Search for the cell housing the specified text and yield its [x, y] center coordinate. 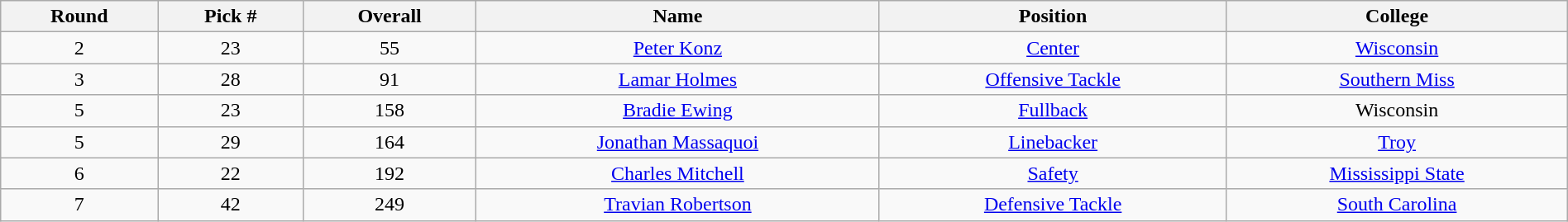
Lamar Holmes [678, 79]
158 [390, 111]
Overall [390, 17]
Mississippi State [1397, 173]
South Carolina [1397, 205]
Troy [1397, 142]
Offensive Tackle [1053, 79]
91 [390, 79]
Round [79, 17]
42 [231, 205]
28 [231, 79]
Safety [1053, 173]
Bradie Ewing [678, 111]
Center [1053, 48]
Linebacker [1053, 142]
29 [231, 142]
Name [678, 17]
Position [1053, 17]
3 [79, 79]
Jonathan Massaquoi [678, 142]
Southern Miss [1397, 79]
Fullback [1053, 111]
Pick # [231, 17]
6 [79, 173]
55 [390, 48]
Peter Konz [678, 48]
College [1397, 17]
Defensive Tackle [1053, 205]
249 [390, 205]
2 [79, 48]
192 [390, 173]
22 [231, 173]
7 [79, 205]
Travian Robertson [678, 205]
164 [390, 142]
Charles Mitchell [678, 173]
